Search for the cell housing the specified text and yield its (X, Y) center coordinate. 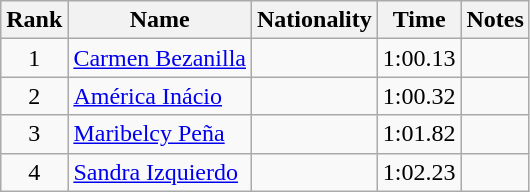
Time (419, 20)
Notes (495, 20)
1:02.23 (419, 172)
Sandra Izquierdo (160, 172)
2 (34, 96)
Nationality (315, 20)
1:00.32 (419, 96)
América Inácio (160, 96)
Maribelcy Peña (160, 134)
1:00.13 (419, 58)
3 (34, 134)
1:01.82 (419, 134)
4 (34, 172)
1 (34, 58)
Carmen Bezanilla (160, 58)
Name (160, 20)
Rank (34, 20)
